Capture the cell that displays the provided text and extract its [X, Y] central coordinate. 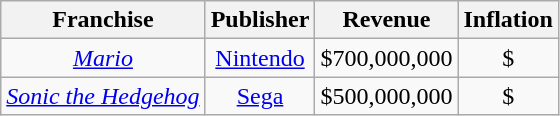
Sega [260, 96]
Mario [103, 58]
$500,000,000 [386, 96]
Publisher [260, 20]
$700,000,000 [386, 58]
Franchise [103, 20]
Revenue [386, 20]
Sonic the Hedgehog [103, 96]
Nintendo [260, 58]
Inflation [508, 20]
